Determine the (x, y) coordinate at the center of the cell enclosing the given text.  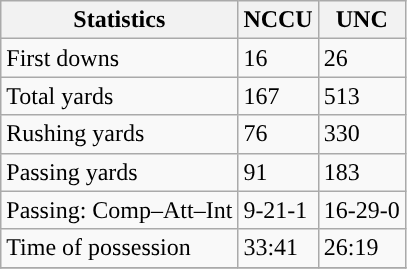
Passing: Comp–Att–Int (120, 210)
33:41 (278, 248)
26 (362, 58)
9-21-1 (278, 210)
NCCU (278, 20)
Time of possession (120, 248)
16-29-0 (362, 210)
183 (362, 172)
26:19 (362, 248)
513 (362, 96)
First downs (120, 58)
330 (362, 134)
91 (278, 172)
16 (278, 58)
UNC (362, 20)
Total yards (120, 96)
167 (278, 96)
76 (278, 134)
Passing yards (120, 172)
Rushing yards (120, 134)
Statistics (120, 20)
